Locate the cell with the specified text and output its [X, Y] center coordinate. 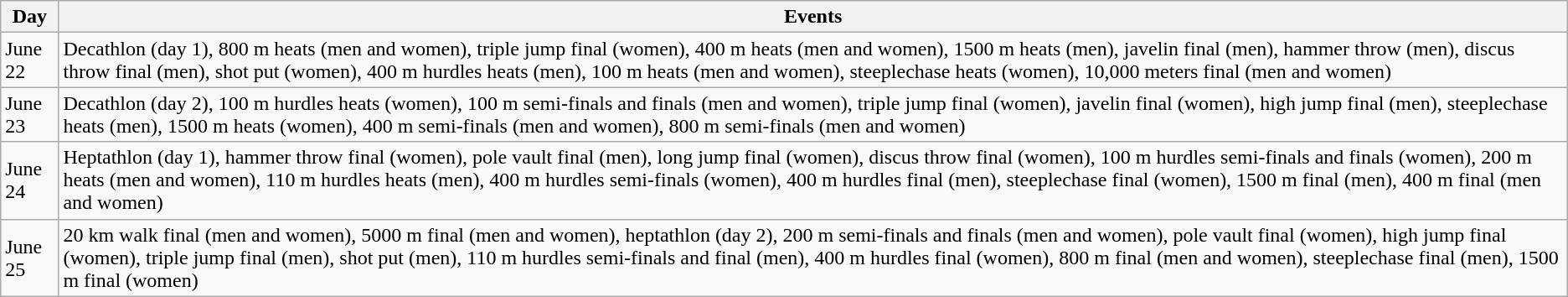
June 22 [30, 60]
June 24 [30, 180]
Events [812, 17]
June 25 [30, 258]
June 23 [30, 114]
Day [30, 17]
